Pinpoint the cell where the given text exists, returning its [x, y] midpoint coordinate. 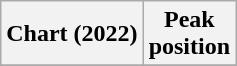
Chart (2022) [72, 34]
Peakposition [189, 34]
